Find where the given text appears and provide that cell's center as (X, Y) coordinate. 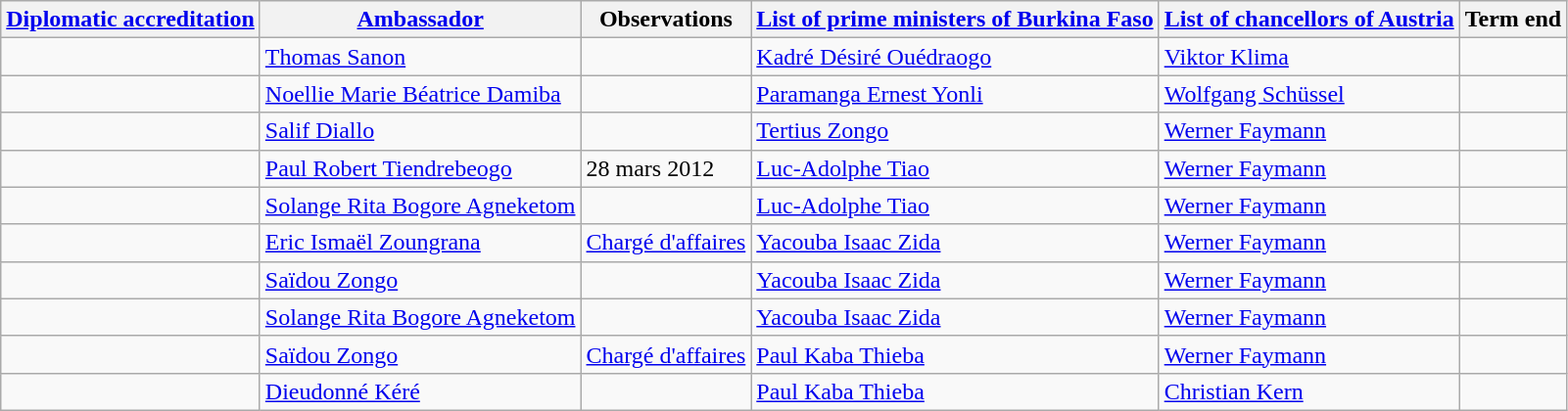
Viktor Klima (1308, 57)
Ambassador (420, 20)
Term end (1513, 20)
Wolfgang Schüssel (1308, 94)
Observations (666, 20)
28 mars 2012 (666, 168)
Noellie Marie Béatrice Damiba (420, 94)
Salif Diallo (420, 131)
List of chancellors of Austria (1308, 20)
Christian Kern (1308, 391)
Paramanga Ernest Yonli (955, 94)
Kadré Désiré Ouédraogo (955, 57)
Thomas Sanon (420, 57)
Dieudonné Kéré (420, 391)
Eric Ismaël Zoungrana (420, 243)
Tertius Zongo (955, 131)
Paul Robert Tiendrebeogo (420, 168)
Diplomatic accreditation (131, 20)
List of prime ministers of Burkina Faso (955, 20)
